From the cell containing the given text, extract its center point as [x, y] coordinate. 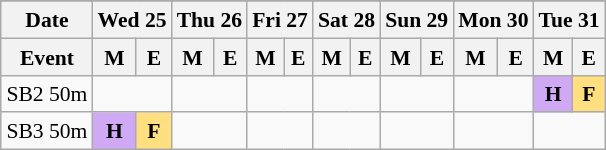
Fri 27 [280, 20]
Mon 30 [493, 20]
Date [46, 20]
Event [46, 56]
SB3 50m [46, 130]
Tue 31 [570, 20]
Sat 28 [346, 20]
Sun 29 [416, 20]
Wed 25 [132, 20]
SB2 50m [46, 94]
Thu 26 [210, 20]
